Provide the (X, Y) coordinate of the cell's center where the given text is located.  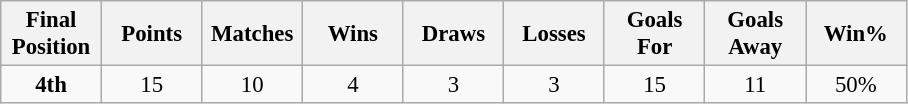
Matches (252, 34)
10 (252, 85)
50% (856, 85)
Points (152, 34)
11 (756, 85)
Win% (856, 34)
4 (354, 85)
Goals Away (756, 34)
Wins (354, 34)
4th (52, 85)
Losses (554, 34)
Goals For (654, 34)
Final Position (52, 34)
Draws (454, 34)
